Return the [x, y] coordinate for the center point of the cell that contains the specified text.  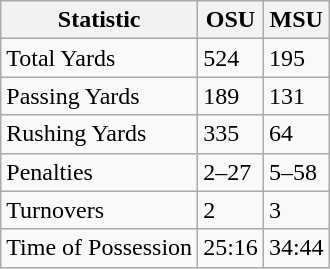
Rushing Yards [100, 134]
Turnovers [100, 210]
3 [296, 210]
Penalties [100, 172]
MSU [296, 20]
Total Yards [100, 58]
64 [296, 134]
Passing Yards [100, 96]
524 [231, 58]
OSU [231, 20]
5–58 [296, 172]
34:44 [296, 248]
2–27 [231, 172]
195 [296, 58]
189 [231, 96]
2 [231, 210]
25:16 [231, 248]
Time of Possession [100, 248]
Statistic [100, 20]
131 [296, 96]
335 [231, 134]
